Find where the given text appears and provide that cell's center as (x, y) coordinate. 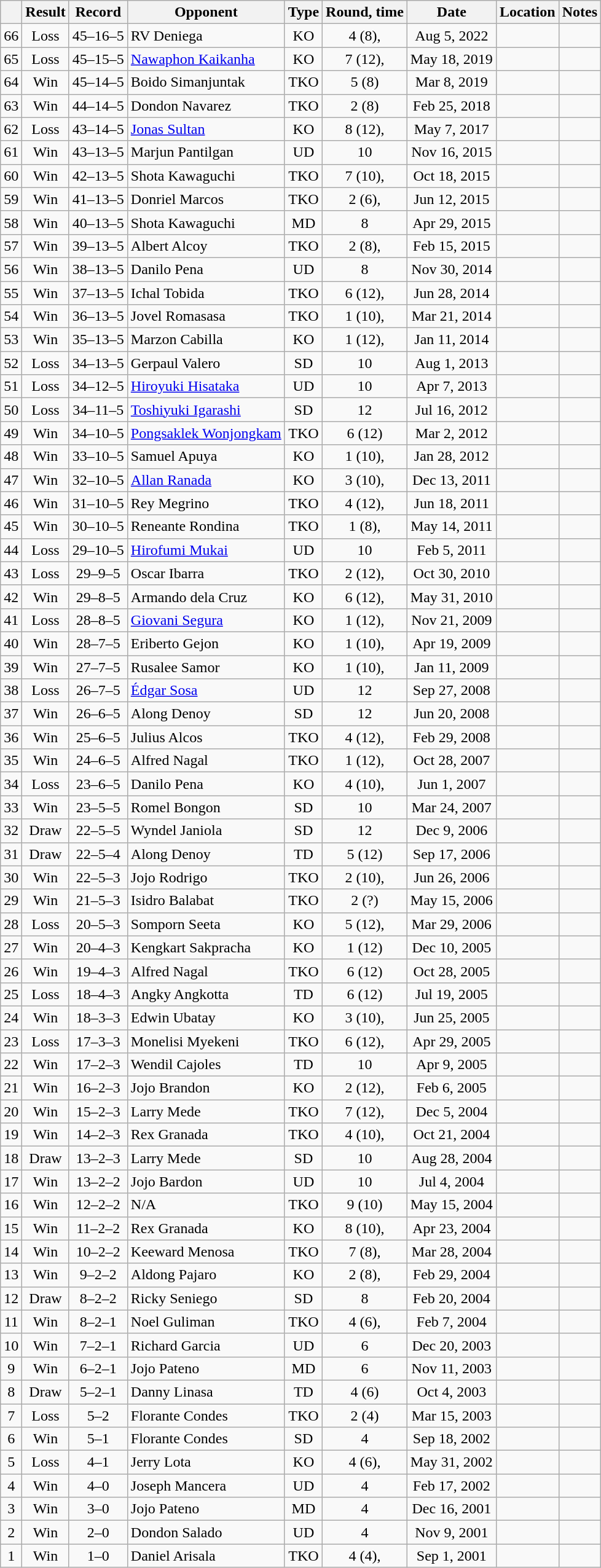
2 (8) (365, 106)
Sep 17, 2006 (451, 854)
32 (11, 831)
29–9–5 (98, 573)
7 (8), (365, 1252)
14 (11, 1252)
May 31, 2002 (451, 1462)
8 (12), (365, 129)
34–13–5 (98, 363)
25 (11, 994)
29–10–5 (98, 550)
Feb 20, 2004 (451, 1298)
23–5–5 (98, 807)
26–7–5 (98, 691)
5 (12), (365, 924)
42–13–5 (98, 176)
Romel Bongon (206, 807)
36–13–5 (98, 316)
Mar 29, 2006 (451, 924)
40–13–5 (98, 222)
7 (11, 1415)
64 (11, 82)
Aldong Pajaro (206, 1275)
Ricky Seniego (206, 1298)
Isidro Balabat (206, 901)
Nawaphon Kaikanha (206, 59)
2 (11, 1532)
N/A (206, 1205)
52 (11, 363)
Danny Linasa (206, 1392)
35 (11, 761)
Jovel Romasasa (206, 316)
Donriel Marcos (206, 199)
Apr 23, 2004 (451, 1228)
45–16–5 (98, 36)
Jan 11, 2014 (451, 340)
50 (11, 410)
27 (11, 947)
56 (11, 269)
Aug 28, 2004 (451, 1158)
12–2–2 (98, 1205)
62 (11, 129)
Richard Garcia (206, 1345)
Edwin Ubatay (206, 1017)
44 (11, 550)
29 (11, 901)
Nov 21, 2009 (451, 620)
5–1 (98, 1439)
49 (11, 433)
Jul 4, 2004 (451, 1182)
17–2–3 (98, 1065)
34 (11, 784)
Dondon Salado (206, 1532)
Albert Alcoy (206, 246)
21–5–3 (98, 901)
45–15–5 (98, 59)
30 (11, 877)
1 (11, 1556)
9 (11, 1368)
59 (11, 199)
45–14–5 (98, 82)
22–5–3 (98, 877)
18–3–3 (98, 1017)
47 (11, 480)
Jojo Brandon (206, 1088)
45 (11, 527)
May 14, 2011 (451, 527)
Round, time (365, 12)
7–2–1 (98, 1345)
Feb 7, 2004 (451, 1322)
Édgar Sosa (206, 691)
22–5–4 (98, 854)
Jerry Lota (206, 1462)
Mar 2, 2012 (451, 433)
16–2–3 (98, 1088)
20 (11, 1111)
51 (11, 386)
3 (11, 1509)
Nov 30, 2014 (451, 269)
22 (11, 1065)
Oct 21, 2004 (451, 1135)
Gerpaul Valero (206, 363)
Apr 29, 2015 (451, 222)
35–13–5 (98, 340)
Feb 25, 2018 (451, 106)
8–2–2 (98, 1298)
Marzon Cabilla (206, 340)
Feb 5, 2011 (451, 550)
22–5–5 (98, 831)
Jul 19, 2005 (451, 994)
24 (11, 1017)
Wyndel Janiola (206, 831)
Jan 11, 2009 (451, 667)
53 (11, 340)
Jun 20, 2008 (451, 714)
Somporn Seeta (206, 924)
31 (11, 854)
9–2–2 (98, 1275)
Jul 16, 2012 (451, 410)
Marjun Pantilgan (206, 152)
Wendil Cajoles (206, 1065)
Nov 9, 2001 (451, 1532)
33–10–5 (98, 457)
2–0 (98, 1532)
11 (11, 1322)
Oct 28, 2005 (451, 971)
58 (11, 222)
33 (11, 807)
Oct 30, 2010 (451, 573)
Toshiyuki Igarashi (206, 410)
46 (11, 503)
Apr 9, 2005 (451, 1065)
Dec 16, 2001 (451, 1509)
23 (11, 1041)
Feb 29, 2008 (451, 737)
65 (11, 59)
2 (10), (365, 877)
26–6–5 (98, 714)
Mar 15, 2003 (451, 1415)
Sep 1, 2001 (451, 1556)
39–13–5 (98, 246)
13–2–3 (98, 1158)
8–2–1 (98, 1322)
Daniel Arisala (206, 1556)
May 15, 2006 (451, 901)
57 (11, 246)
Noel Guliman (206, 1322)
13–2–2 (98, 1182)
Armando dela Cruz (206, 597)
38–13–5 (98, 269)
Pongsaklek Wonjongkam (206, 433)
29–8–5 (98, 597)
Eriberto Gejon (206, 643)
May 15, 2004 (451, 1205)
14–2–3 (98, 1135)
20–4–3 (98, 947)
19 (11, 1135)
1–0 (98, 1556)
2 (6), (365, 199)
15 (11, 1228)
May 31, 2010 (451, 597)
4 (4), (365, 1556)
Record (98, 12)
Jojo Rodrigo (206, 877)
Dec 5, 2004 (451, 1111)
Jun 28, 2014 (451, 293)
Aug 5, 2022 (451, 36)
Apr 19, 2009 (451, 643)
34–10–5 (98, 433)
May 18, 2019 (451, 59)
Jun 26, 2006 (451, 877)
16 (11, 1205)
Mar 21, 2014 (451, 316)
41–13–5 (98, 199)
28 (11, 924)
28–8–5 (98, 620)
4–1 (98, 1462)
Feb 29, 2004 (451, 1275)
30–10–5 (98, 527)
7 (10), (365, 176)
28–7–5 (98, 643)
Feb 17, 2002 (451, 1486)
2 (4) (365, 1415)
Jojo Bardon (206, 1182)
May 7, 2017 (451, 129)
34–11–5 (98, 410)
4–0 (98, 1486)
3–0 (98, 1509)
Keeward Menosa (206, 1252)
Nov 11, 2003 (451, 1368)
Allan Ranada (206, 480)
44–14–5 (98, 106)
34–12–5 (98, 386)
Kengkart Sakpracha (206, 947)
23–6–5 (98, 784)
Oscar Ibarra (206, 573)
RV Deniega (206, 36)
42 (11, 597)
Notes (579, 12)
Ichal Tobida (206, 293)
26 (11, 971)
Sep 18, 2002 (451, 1439)
Hirofumi Mukai (206, 550)
Dec 9, 2006 (451, 831)
Sep 27, 2008 (451, 691)
11–2–2 (98, 1228)
Feb 6, 2005 (451, 1088)
19–4–3 (98, 971)
Oct 4, 2003 (451, 1392)
38 (11, 691)
Apr 29, 2005 (451, 1041)
Oct 18, 2015 (451, 176)
37 (11, 714)
Jun 25, 2005 (451, 1017)
Date (451, 12)
1 (8), (365, 527)
Reneante Rondina (206, 527)
20–5–3 (98, 924)
Rusalee Samor (206, 667)
5 (8) (365, 82)
36 (11, 737)
39 (11, 667)
21 (11, 1088)
9 (10) (365, 1205)
37–13–5 (98, 293)
Julius Alcos (206, 737)
Location (527, 12)
Jan 28, 2012 (451, 457)
Dec 20, 2003 (451, 1345)
18 (11, 1158)
Boido Simanjuntak (206, 82)
13 (11, 1275)
Dec 13, 2011 (451, 480)
Aug 1, 2013 (451, 363)
1 (12) (365, 947)
54 (11, 316)
18–4–3 (98, 994)
55 (11, 293)
17 (11, 1182)
8 (10), (365, 1228)
27–7–5 (98, 667)
Feb 15, 2015 (451, 246)
Result (45, 12)
4 (8), (365, 36)
24–6–5 (98, 761)
Monelisi Myekeni (206, 1041)
Mar 24, 2007 (451, 807)
Hiroyuki Hisataka (206, 386)
2 (?) (365, 901)
Jun 18, 2011 (451, 503)
43–14–5 (98, 129)
63 (11, 106)
4 (6) (365, 1392)
17–3–3 (98, 1041)
61 (11, 152)
Rey Megrino (206, 503)
25–6–5 (98, 737)
43 (11, 573)
31–10–5 (98, 503)
5–2 (98, 1415)
40 (11, 643)
Nov 16, 2015 (451, 152)
Joseph Mancera (206, 1486)
66 (11, 36)
Oct 28, 2007 (451, 761)
Jun 1, 2007 (451, 784)
Type (304, 12)
43–13–5 (98, 152)
41 (11, 620)
5–2–1 (98, 1392)
Mar 8, 2019 (451, 82)
5 (12) (365, 854)
Apr 7, 2013 (451, 386)
15–2–3 (98, 1111)
Mar 28, 2004 (451, 1252)
Opponent (206, 12)
32–10–5 (98, 480)
Angky Angkotta (206, 994)
60 (11, 176)
Dondon Navarez (206, 106)
Dec 10, 2005 (451, 947)
Samuel Apuya (206, 457)
6–2–1 (98, 1368)
10–2–2 (98, 1252)
Jonas Sultan (206, 129)
5 (11, 1462)
Giovani Segura (206, 620)
Jun 12, 2015 (451, 199)
48 (11, 457)
